Locate the cell with the specified text and output its [X, Y] center coordinate. 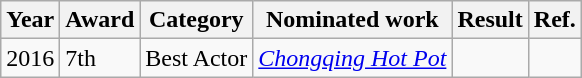
2016 [30, 58]
7th [100, 58]
Ref. [554, 20]
Award [100, 20]
Category [196, 20]
Nominated work [352, 20]
Result [490, 20]
Best Actor [196, 58]
Chongqing Hot Pot [352, 58]
Year [30, 20]
